Return the [X, Y] coordinate for the center point of the cell that contains the specified text.  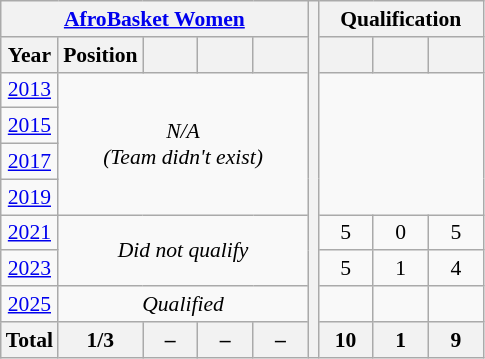
2017 [30, 162]
4 [456, 269]
Did not qualify [183, 250]
Total [30, 340]
2015 [30, 126]
2013 [30, 90]
2019 [30, 197]
N/A(Team didn't exist) [183, 143]
Qualification [400, 19]
0 [400, 233]
10 [346, 340]
1/3 [100, 340]
2025 [30, 304]
Qualified [183, 304]
Position [100, 55]
2021 [30, 233]
2023 [30, 269]
Year [30, 55]
9 [456, 340]
AfroBasket Women [154, 19]
